Pinpoint the cell where the given text exists, returning its [X, Y] midpoint coordinate. 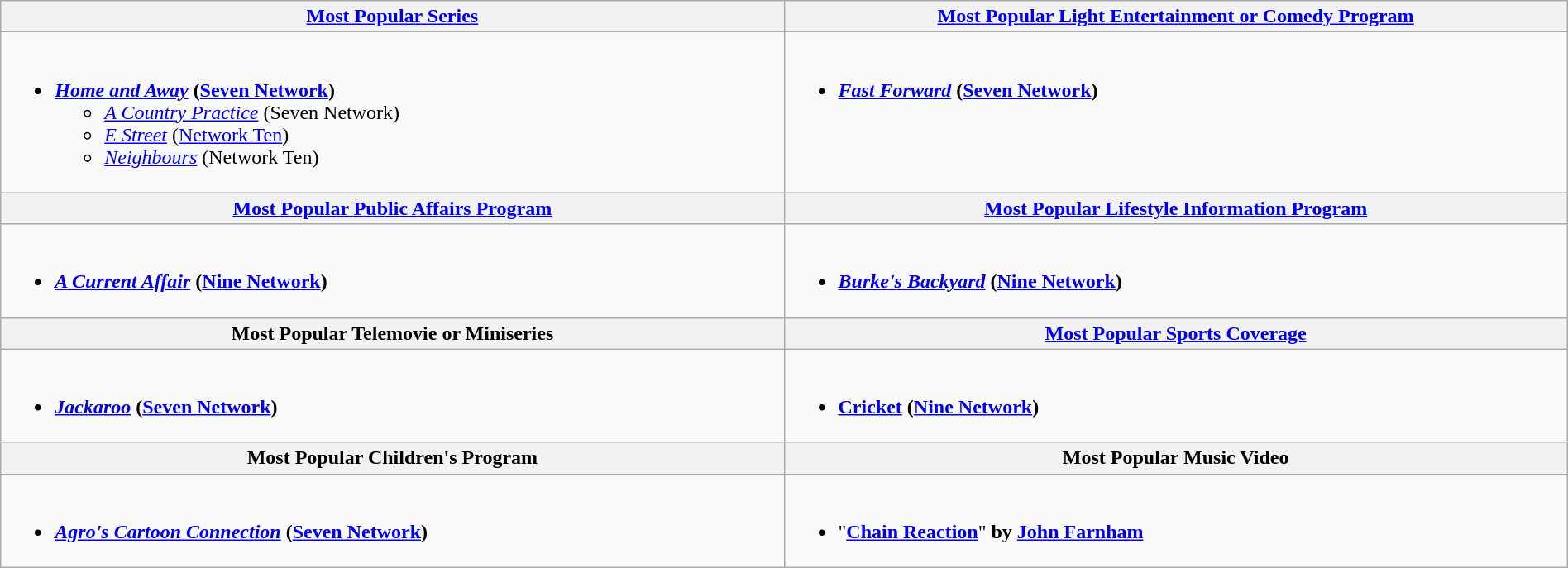
Fast Forward (Seven Network) [1176, 112]
Burke's Backyard (Nine Network) [1176, 271]
Most Popular Lifestyle Information Program [1176, 208]
"Chain Reaction" by John Farnham [1176, 521]
A Current Affair (Nine Network) [392, 271]
Most Popular Telemovie or Miniseries [392, 333]
Most Popular Public Affairs Program [392, 208]
Most Popular Sports Coverage [1176, 333]
Agro's Cartoon Connection (Seven Network) [392, 521]
Cricket (Nine Network) [1176, 395]
Most Popular Children's Program [392, 458]
Jackaroo (Seven Network) [392, 395]
Most Popular Music Video [1176, 458]
Most Popular Light Entertainment or Comedy Program [1176, 17]
Most Popular Series [392, 17]
Home and Away (Seven Network)A Country Practice (Seven Network)E Street (Network Ten)Neighbours (Network Ten) [392, 112]
